Search for the cell housing the specified text and yield its (x, y) center coordinate. 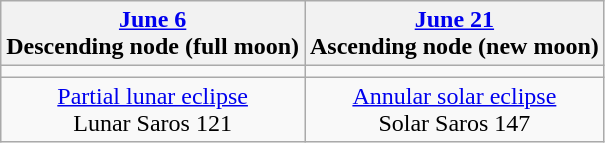
Partial lunar eclipseLunar Saros 121 (153, 110)
Annular solar eclipseSolar Saros 147 (454, 110)
June 21Ascending node (new moon) (454, 34)
June 6Descending node (full moon) (153, 34)
